Pinpoint the cell where the given text exists, returning its [x, y] midpoint coordinate. 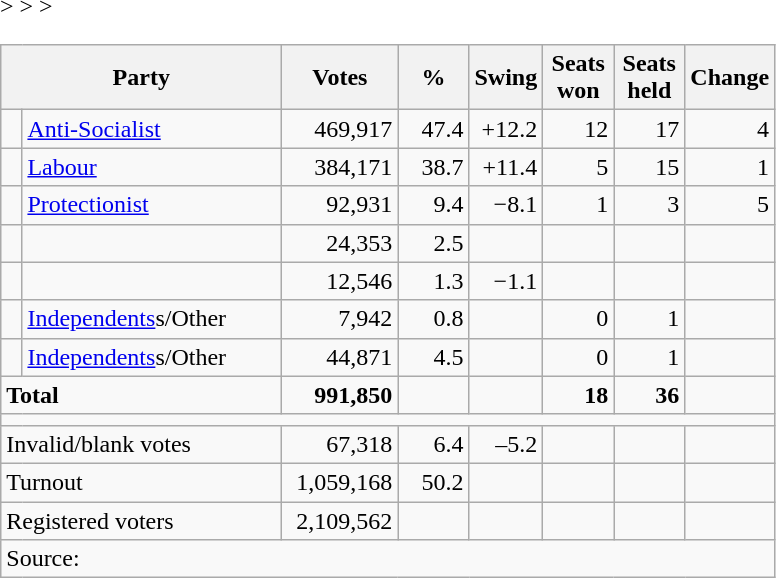
Change [730, 78]
Seats won [578, 78]
−1.1 [506, 281]
Total [142, 395]
Anti-Socialist [152, 129]
24,353 [340, 243]
18 [578, 395]
Seats held [650, 78]
50.2 [434, 482]
4 [730, 129]
12,546 [340, 281]
Registered voters [142, 521]
7,942 [340, 319]
Swing [506, 78]
% [434, 78]
+11.4 [506, 167]
9.4 [434, 205]
38.7 [434, 167]
2,109,562 [340, 521]
Votes [340, 78]
12 [578, 129]
Invalid/blank votes [142, 444]
Labour [152, 167]
Turnout [142, 482]
Party [142, 78]
384,171 [340, 167]
92,931 [340, 205]
–5.2 [506, 444]
67,318 [340, 444]
17 [650, 129]
15 [650, 167]
47.4 [434, 129]
44,871 [340, 357]
+12.2 [506, 129]
4.5 [434, 357]
0.8 [434, 319]
−8.1 [506, 205]
6.4 [434, 444]
Source: [388, 559]
469,917 [340, 129]
1,059,168 [340, 482]
2.5 [434, 243]
Protectionist [152, 205]
991,850 [340, 395]
1.3 [434, 281]
36 [650, 395]
3 [650, 205]
